Extract the (X, Y) coordinate from the center of the cell holding the provided text.  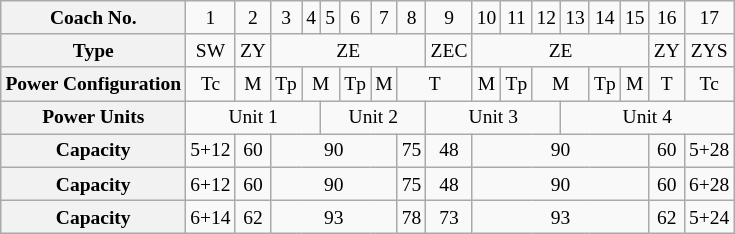
6+12 (211, 184)
15 (634, 18)
73 (449, 216)
3 (286, 18)
6+14 (211, 216)
5+12 (211, 150)
5 (330, 18)
13 (576, 18)
6+28 (709, 184)
5+28 (709, 150)
12 (546, 18)
1 (211, 18)
Unit 4 (648, 118)
4 (312, 18)
9 (449, 18)
17 (709, 18)
7 (384, 18)
16 (666, 18)
10 (486, 18)
8 (412, 18)
11 (516, 18)
Unit 3 (494, 118)
SW (211, 50)
Power Units (94, 118)
Unit 2 (374, 118)
5+24 (709, 216)
14 (604, 18)
Power Configuration (94, 84)
78 (412, 216)
6 (356, 18)
Unit 1 (254, 118)
ZEC (449, 50)
ZYS (709, 50)
2 (252, 18)
Type (94, 50)
Coach No. (94, 18)
